Locate the cell with the specified text and output its (x, y) center coordinate. 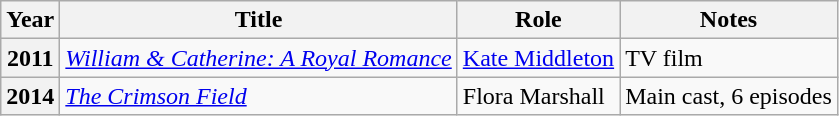
TV film (729, 58)
Flora Marshall (538, 96)
Role (538, 20)
2011 (30, 58)
Main cast, 6 episodes (729, 96)
2014 (30, 96)
Notes (729, 20)
The Crimson Field (258, 96)
Title (258, 20)
Year (30, 20)
William & Catherine: A Royal Romance (258, 58)
Kate Middleton (538, 58)
